Detect which cell encompasses the target text, then output its (X, Y) center coordinate. 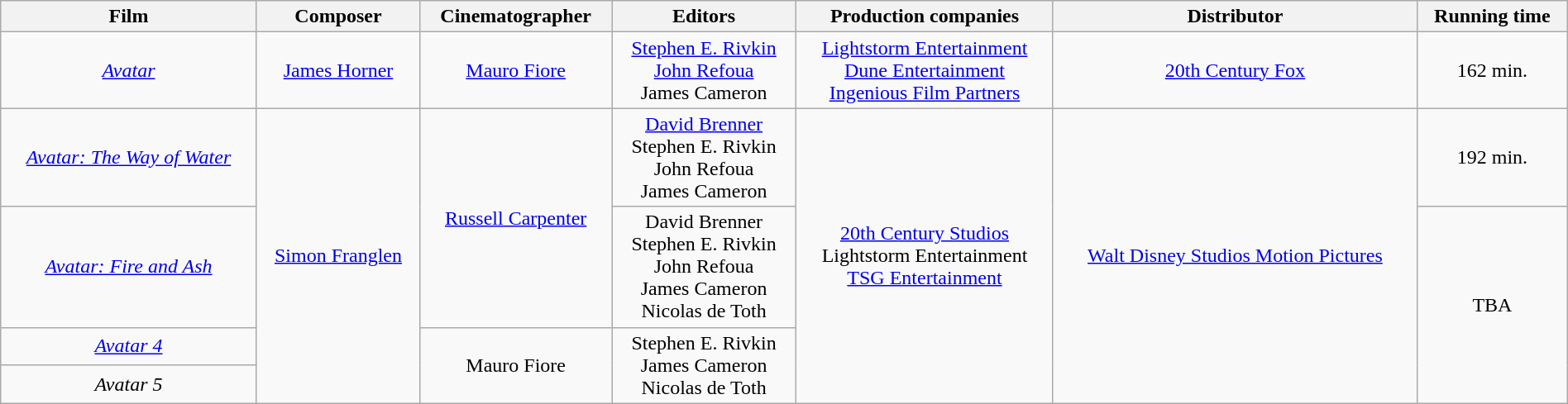
Distributor (1235, 17)
20th Century StudiosLightstorm EntertainmentTSG Entertainment (925, 256)
David BrennerStephen E. RivkinJohn RefouaJames Cameron (705, 157)
Avatar 4 (129, 346)
TBA (1493, 305)
Production companies (925, 17)
Lightstorm EntertainmentDune EntertainmentIngenious Film Partners (925, 70)
192 min. (1493, 157)
Russell Carpenter (516, 218)
Film (129, 17)
Running time (1493, 17)
Stephen E. RivkinJohn RefouaJames Cameron (705, 70)
Editors (705, 17)
David BrennerStephen E. RivkinJohn RefouaJames CameronNicolas de Toth (705, 267)
Cinematographer (516, 17)
Avatar: Fire and Ash (129, 267)
20th Century Fox (1235, 70)
James Horner (338, 70)
Avatar 5 (129, 384)
Walt Disney Studios Motion Pictures (1235, 256)
Avatar (129, 70)
Composer (338, 17)
Simon Franglen (338, 256)
162 min. (1493, 70)
Avatar: The Way of Water (129, 157)
Stephen E. RivkinJames CameronNicolas de Toth (705, 365)
